Identify which cell holds the provided text, then report its (X, Y) central coordinate. 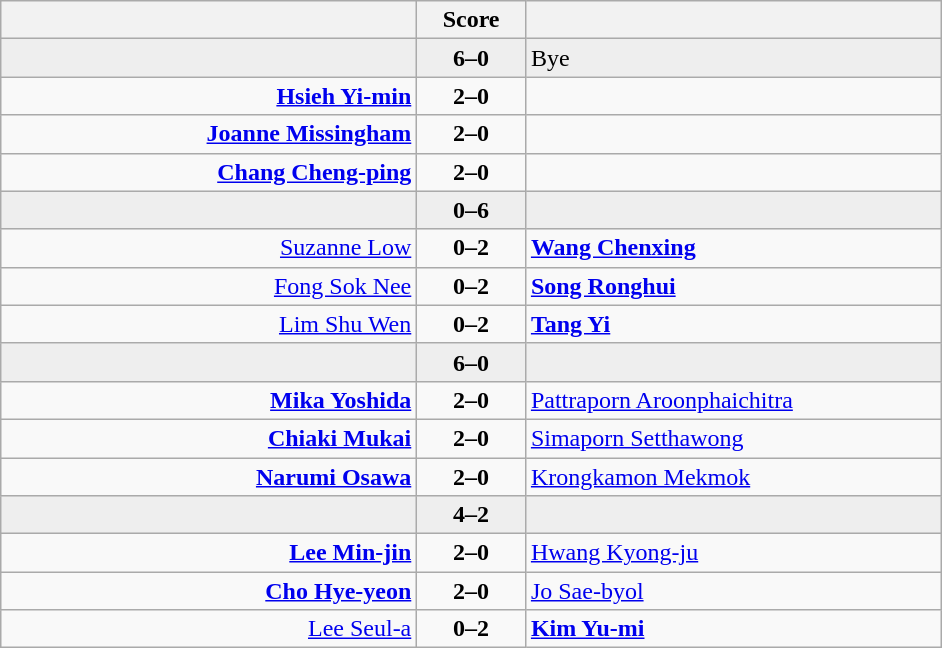
Narumi Osawa (209, 477)
0–6 (472, 210)
Cho Hye-yeon (209, 591)
Mika Yoshida (209, 400)
Krongkamon Mekmok (733, 477)
Tang Yi (733, 324)
Jo Sae-byol (733, 591)
4–2 (472, 515)
Hsieh Yi-min (209, 96)
Hwang Kyong-ju (733, 553)
Lee Seul-a (209, 629)
Chiaki Mukai (209, 438)
Song Ronghui (733, 286)
Suzanne Low (209, 248)
Wang Chenxing (733, 248)
Kim Yu-mi (733, 629)
Lee Min-jin (209, 553)
Bye (733, 58)
Joanne Missingham (209, 134)
Score (472, 20)
Pattraporn Aroonphaichitra (733, 400)
Simaporn Setthawong (733, 438)
Chang Cheng-ping (209, 172)
Lim Shu Wen (209, 324)
Fong Sok Nee (209, 286)
